For the text-containing cell, return its midpoint in (x, y) coordinate format. 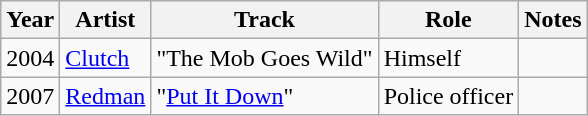
Notes (553, 20)
"Put It Down" (264, 96)
Clutch (106, 58)
"The Mob Goes Wild" (264, 58)
Year (30, 20)
Track (264, 20)
2004 (30, 58)
Police officer (448, 96)
Artist (106, 20)
Role (448, 20)
2007 (30, 96)
Redman (106, 96)
Himself (448, 58)
